From the cell containing the given text, extract its center point as [X, Y] coordinate. 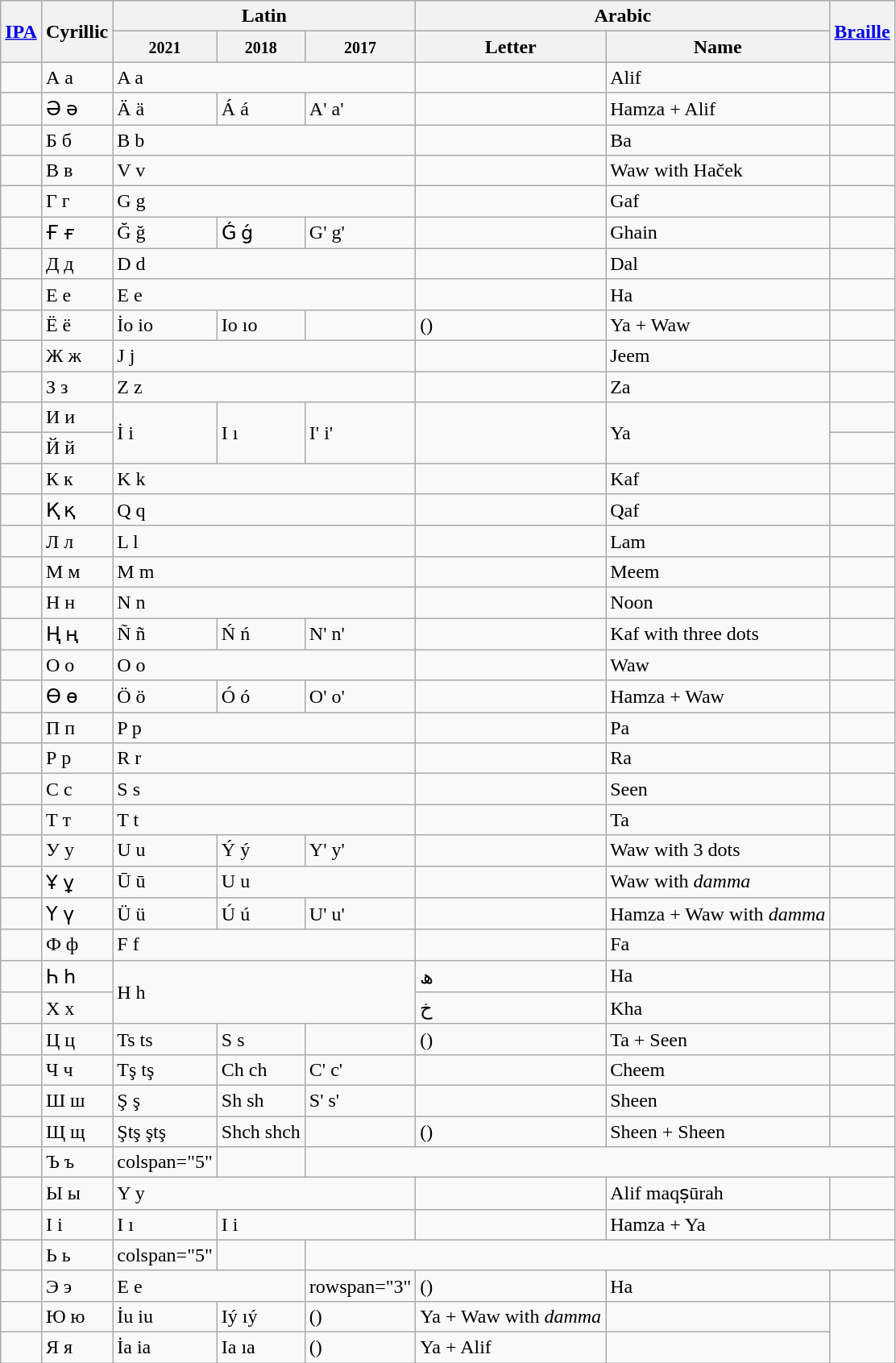
Hamza + Waw [718, 696]
Ц ц [77, 1039]
Ш ш [77, 1100]
Н н [77, 602]
Ý ý [261, 850]
Waw with damma [718, 882]
V v [264, 171]
Ū ū [165, 882]
Seen [718, 789]
Kha [718, 1008]
C' c' [360, 1070]
N n [264, 602]
2021 [165, 47]
Name [718, 47]
İ i [165, 433]
Gaf [718, 202]
Ü ü [165, 914]
O o [264, 665]
Á á [261, 109]
Г г [77, 202]
Ghain [718, 233]
Kaf [718, 479]
K k [264, 479]
Q q [264, 510]
Ya [718, 433]
M m [264, 571]
Ñ ñ [165, 634]
Z z [264, 386]
У у [77, 850]
Noon [718, 602]
Ъ ъ [77, 1162]
Iý ıý [261, 1316]
Y y [264, 1194]
İu iu [165, 1316]
Meem [718, 571]
К к [77, 479]
Ia ıa [261, 1347]
Ф ф [77, 945]
Ы ы [77, 1194]
Ё ё [77, 325]
Dal [718, 264]
Ö ö [165, 696]
D d [264, 264]
Ta [718, 820]
Latin [264, 16]
Р р [77, 758]
rowspan="3" [360, 1286]
Qaf [718, 510]
Io ıo [261, 325]
І і [77, 1224]
G' g' [360, 233]
Қ қ [77, 510]
ھ [511, 976]
A a [264, 77]
O' o' [360, 696]
Э э [77, 1286]
F f [264, 945]
О о [77, 665]
Hamza + Waw with damma [718, 914]
T t [264, 820]
Lam [718, 541]
С с [77, 789]
İa ia [165, 1347]
Ş ş [165, 1100]
Ч ч [77, 1070]
Sh sh [261, 1100]
خ [511, 1008]
Ch ch [261, 1070]
Һ һ [77, 976]
Ra [718, 758]
И и [77, 418]
Hamza + Alif [718, 109]
Ó ó [261, 696]
З з [77, 386]
Tş tş [165, 1070]
Ń ń [261, 634]
Pa [718, 728]
Waw [718, 665]
I i [316, 1224]
Ǵ ǵ [261, 233]
2018 [261, 47]
А а [77, 77]
S' s' [360, 1100]
Щ щ [77, 1131]
Ya + Waw [718, 325]
Ya + Alif [511, 1347]
Sheen [718, 1100]
Ө ө [77, 696]
Shch shch [261, 1131]
Waw with 3 dots [718, 850]
G g [264, 202]
Х х [77, 1008]
Fa [718, 945]
Letter [511, 47]
P p [264, 728]
I' i' [360, 433]
Sheen + Sheen [718, 1131]
Й й [77, 448]
Jeem [718, 355]
М м [77, 571]
Hamza + Ya [718, 1224]
İo io [165, 325]
Ta + Seen [718, 1039]
Ú ú [261, 914]
Y' y' [360, 850]
В в [77, 171]
Kaf with three dots [718, 634]
L l [264, 541]
Arabic [623, 16]
Ä ä [165, 109]
Ğ ğ [165, 233]
Alif [718, 77]
Ь ь [77, 1255]
Cyrillic [77, 31]
N' n' [360, 634]
Л л [77, 541]
Braille [862, 31]
B b [264, 139]
Ştş ştş [165, 1131]
Ж ж [77, 355]
Ң ң [77, 634]
Ғ ғ [77, 233]
2017 [360, 47]
Waw with Haček [718, 171]
Za [718, 386]
Alif maqṣūrah [718, 1194]
Ә ә [77, 109]
П п [77, 728]
Ұ ұ [77, 882]
Б б [77, 139]
R r [264, 758]
Cheem [718, 1070]
Ba [718, 139]
Е е [77, 294]
Ts ts [165, 1039]
H h [264, 991]
Я я [77, 1347]
Ү ү [77, 914]
Д д [77, 264]
Т т [77, 820]
U' u' [360, 914]
Ю ю [77, 1316]
Ya + Waw with damma [511, 1316]
J j [264, 355]
A' a' [360, 109]
IPA [21, 31]
